Output the (x, y) coordinate of the center of the cell containing the given text.  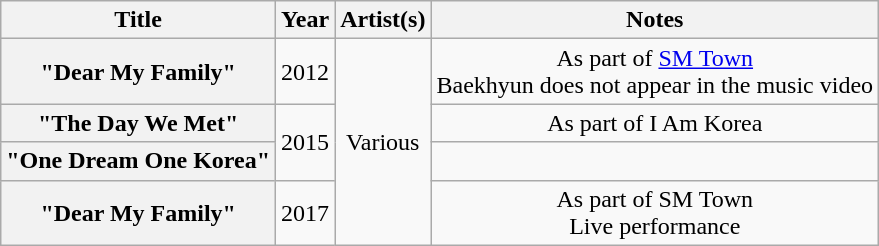
"The Day We Met" (138, 123)
As part of SM TownBaekhyun does not appear in the music video (655, 72)
2012 (306, 72)
Various (383, 142)
"One Dream One Korea" (138, 161)
2017 (306, 212)
As part of I Am Korea (655, 123)
Title (138, 20)
Artist(s) (383, 20)
Notes (655, 20)
Year (306, 20)
2015 (306, 142)
As part of SM TownLive performance (655, 212)
